Locate the cell with the specified text and output its [X, Y] center coordinate. 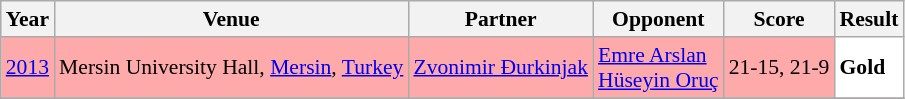
Partner [500, 19]
Emre Arslan Hüseyin Oruç [658, 68]
2013 [28, 68]
Mersin University Hall, Mersin, Turkey [231, 68]
Year [28, 19]
Venue [231, 19]
Result [868, 19]
Score [780, 19]
21-15, 21-9 [780, 68]
Gold [868, 68]
Zvonimir Đurkinjak [500, 68]
Opponent [658, 19]
